Detect which cell encompasses the target text, then output its [X, Y] center coordinate. 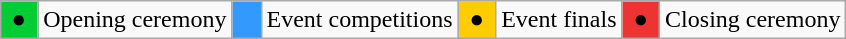
Event competitions [360, 20]
Event finals [559, 20]
Opening ceremony [135, 20]
Closing ceremony [753, 20]
